Return the [X, Y] coordinate for the center point of the cell that contains the specified text.  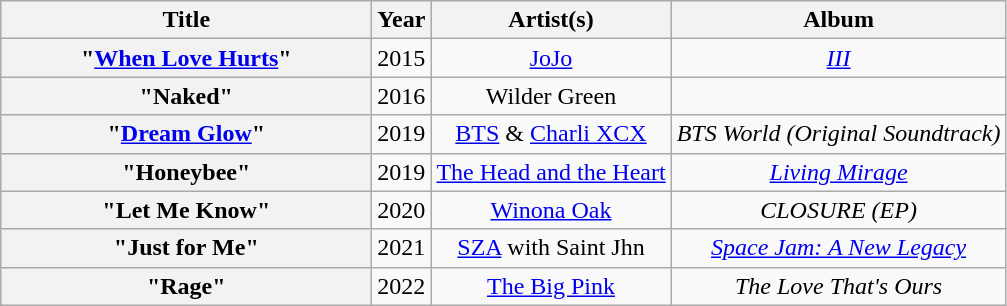
"When Love Hurts" [186, 58]
Artist(s) [551, 20]
"Just for Me" [186, 248]
Winona Oak [551, 210]
2020 [402, 210]
"Honeybee" [186, 172]
BTS World (Original Soundtrack) [838, 134]
Album [838, 20]
"Let Me Know" [186, 210]
SZA with Saint Jhn [551, 248]
"Rage" [186, 286]
CLOSURE (EP) [838, 210]
2021 [402, 248]
2016 [402, 96]
The Big Pink [551, 286]
The Love That's Ours [838, 286]
Living Mirage [838, 172]
BTS & Charli XCX [551, 134]
III [838, 58]
2022 [402, 286]
Title [186, 20]
"Naked" [186, 96]
Year [402, 20]
Wilder Green [551, 96]
JoJo [551, 58]
The Head and the Heart [551, 172]
Space Jam: A New Legacy [838, 248]
"Dream Glow" [186, 134]
2015 [402, 58]
